Find where the given text appears and provide that cell's center as [x, y] coordinate. 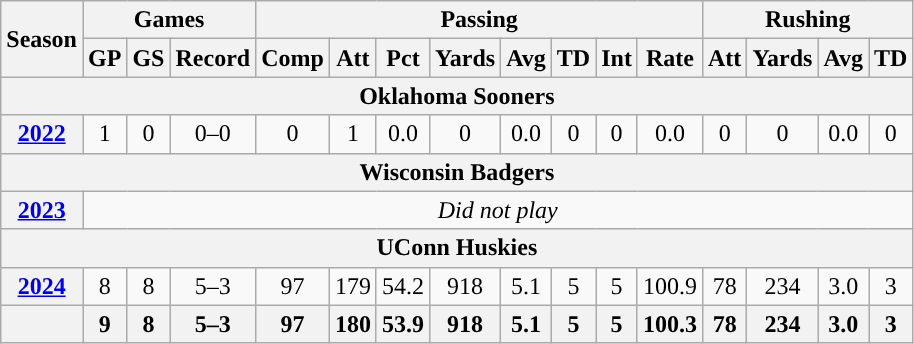
179 [352, 286]
Pct [402, 58]
Passing [480, 20]
100.3 [670, 324]
Rate [670, 58]
2024 [42, 286]
2023 [42, 210]
2022 [42, 134]
53.9 [402, 324]
100.9 [670, 286]
UConn Huskies [457, 248]
Comp [293, 58]
Int [617, 58]
GP [104, 58]
Record [213, 58]
Oklahoma Sooners [457, 96]
0–0 [213, 134]
Season [42, 39]
54.2 [402, 286]
9 [104, 324]
180 [352, 324]
Wisconsin Badgers [457, 172]
GS [148, 58]
Did not play [497, 210]
Rushing [808, 20]
Games [168, 20]
